Pinpoint the cell where the given text exists, returning its (X, Y) midpoint coordinate. 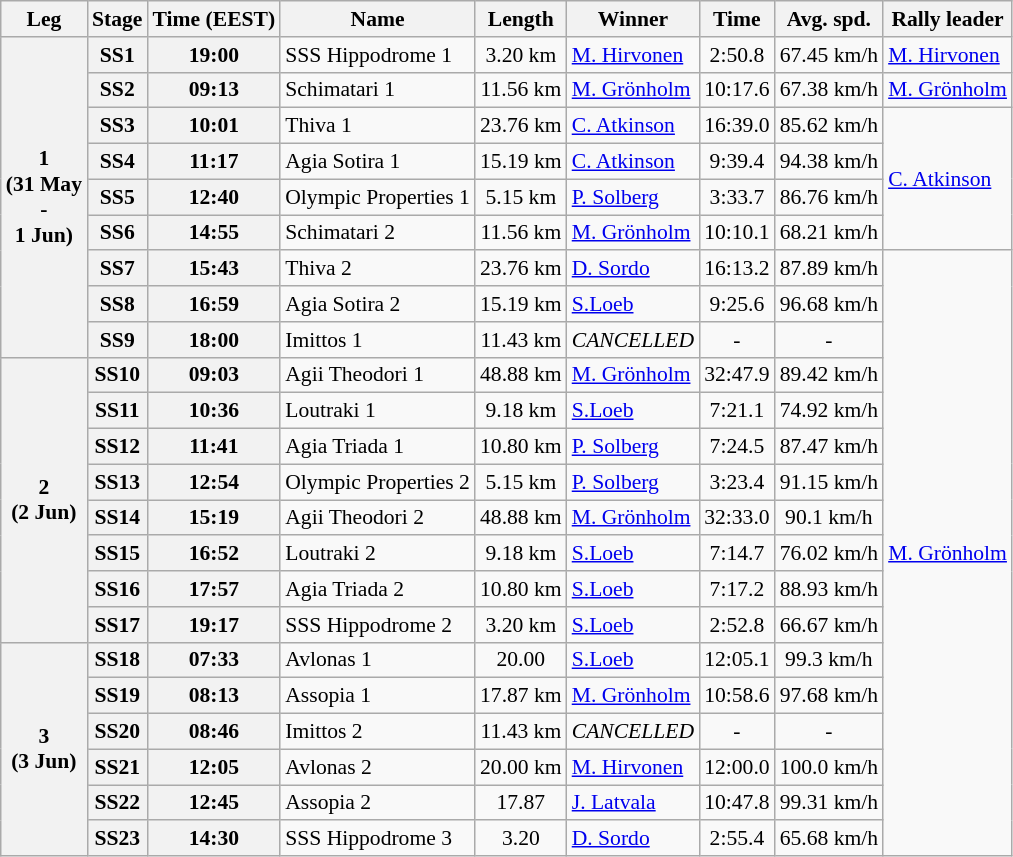
3(3 Jun) (44, 749)
99.31 km/h (829, 803)
SS3 (117, 126)
2:50.8 (736, 55)
12:05.1 (736, 660)
Agia Sotira 2 (378, 304)
SS23 (117, 839)
20.00 (521, 660)
18:00 (214, 340)
SS12 (117, 447)
16:59 (214, 304)
Olympic Properties 1 (378, 197)
99.3 km/h (829, 660)
7:24.5 (736, 447)
SS2 (117, 90)
19:17 (214, 625)
Assopia 2 (378, 803)
SS5 (117, 197)
SS1 (117, 55)
Olympic Properties 2 (378, 482)
SS14 (117, 518)
10:47.8 (736, 803)
100.0 km/h (829, 767)
SSS Hippodrome 3 (378, 839)
67.38 km/h (829, 90)
SS8 (117, 304)
87.89 km/h (829, 269)
Avlonas 2 (378, 767)
Length (521, 19)
32:47.9 (736, 375)
Loutraki 2 (378, 554)
Thiva 2 (378, 269)
3:33.7 (736, 197)
Leg (44, 19)
97.68 km/h (829, 696)
7:21.1 (736, 411)
65.68 km/h (829, 839)
Loutraki 1 (378, 411)
SS11 (117, 411)
67.45 km/h (829, 55)
SS17 (117, 625)
SS22 (117, 803)
15:19 (214, 518)
91.15 km/h (829, 482)
12:40 (214, 197)
3:23.4 (736, 482)
1(31 May-1 Jun) (44, 198)
20.00 km (521, 767)
68.21 km/h (829, 233)
08:13 (214, 696)
SS16 (117, 589)
66.67 km/h (829, 625)
Agii Theodori 2 (378, 518)
90.1 km/h (829, 518)
16:52 (214, 554)
14:30 (214, 839)
12:05 (214, 767)
14:55 (214, 233)
SSS Hippodrome 2 (378, 625)
SS4 (117, 162)
Imittos 2 (378, 732)
2:52.8 (736, 625)
10:10.1 (736, 233)
SS15 (117, 554)
SS21 (117, 767)
12:54 (214, 482)
Schimatari 1 (378, 90)
SS6 (117, 233)
Assopia 1 (378, 696)
Time (736, 19)
Schimatari 2 (378, 233)
94.38 km/h (829, 162)
10:01 (214, 126)
86.76 km/h (829, 197)
2(2 Jun) (44, 500)
9:25.6 (736, 304)
9:39.4 (736, 162)
88.93 km/h (829, 589)
17:57 (214, 589)
J. Latvala (633, 803)
10:58.6 (736, 696)
Agia Triada 2 (378, 589)
Winner (633, 19)
89.42 km/h (829, 375)
16:39.0 (736, 126)
Rally leader (948, 19)
Avlonas 1 (378, 660)
12:00.0 (736, 767)
10:36 (214, 411)
16:13.2 (736, 269)
Thiva 1 (378, 126)
SS20 (117, 732)
15:43 (214, 269)
19:00 (214, 55)
SS9 (117, 340)
Agii Theodori 1 (378, 375)
SS7 (117, 269)
3.20 (521, 839)
SS13 (117, 482)
Stage (117, 19)
Agia Triada 1 (378, 447)
SS18 (117, 660)
11:17 (214, 162)
Avg. spd. (829, 19)
Agia Sotira 1 (378, 162)
SS10 (117, 375)
08:46 (214, 732)
85.62 km/h (829, 126)
96.68 km/h (829, 304)
Name (378, 19)
7:17.2 (736, 589)
Imittos 1 (378, 340)
74.92 km/h (829, 411)
17.87 km (521, 696)
SSS Hippodrome 1 (378, 55)
32:33.0 (736, 518)
17.87 (521, 803)
Time (EEST) (214, 19)
7:14.7 (736, 554)
76.02 km/h (829, 554)
11:41 (214, 447)
09:13 (214, 90)
07:33 (214, 660)
12:45 (214, 803)
10:17.6 (736, 90)
09:03 (214, 375)
SS19 (117, 696)
2:55.4 (736, 839)
87.47 km/h (829, 447)
